Locate the cell with the specified text and output its (x, y) center coordinate. 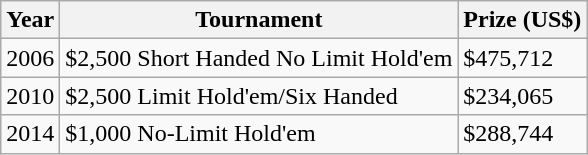
2014 (30, 134)
$234,065 (522, 96)
$2,500 Short Handed No Limit Hold'em (259, 58)
2010 (30, 96)
Year (30, 20)
2006 (30, 58)
$288,744 (522, 134)
$2,500 Limit Hold'em/Six Handed (259, 96)
$475,712 (522, 58)
$1,000 No-Limit Hold'em (259, 134)
Prize (US$) (522, 20)
Tournament (259, 20)
